Detect which cell encompasses the target text, then output its [X, Y] center coordinate. 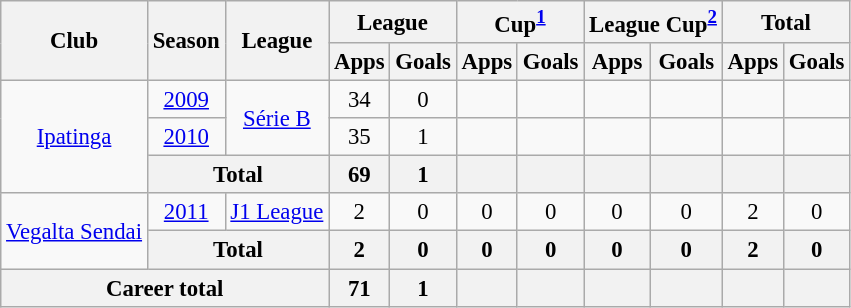
Série B [277, 118]
Cup1 [520, 22]
69 [360, 175]
Ipatinga [74, 138]
2009 [186, 100]
Vegalta Sendai [74, 232]
2011 [186, 213]
League Cup2 [653, 22]
Season [186, 41]
35 [360, 137]
Club [74, 41]
71 [360, 288]
2010 [186, 137]
34 [360, 100]
Career total [165, 288]
J1 League [277, 213]
